Identify which cell holds the provided text, then report its [x, y] central coordinate. 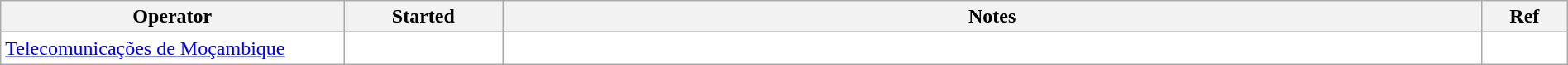
Operator [172, 17]
Started [423, 17]
Telecomunicações de Moçambique [172, 48]
Ref [1524, 17]
Notes [992, 17]
